Search for the cell housing the specified text and yield its [X, Y] center coordinate. 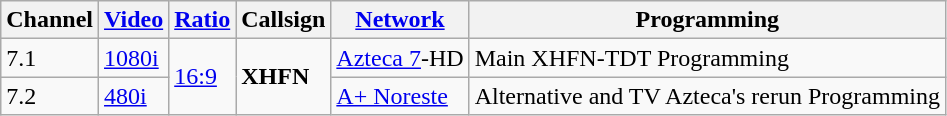
Programming [707, 20]
Network [400, 20]
Channel [50, 20]
7.1 [50, 58]
A+ Noreste [400, 96]
Video [134, 20]
XHFN [284, 77]
1080i [134, 58]
Main XHFN-TDT Programming [707, 58]
Callsign [284, 20]
Azteca 7-HD [400, 58]
Alternative and TV Azteca's rerun Programming [707, 96]
Ratio [202, 20]
7.2 [50, 96]
480i [134, 96]
16:9 [202, 77]
